Return [X, Y] of the center of cell containing provided text 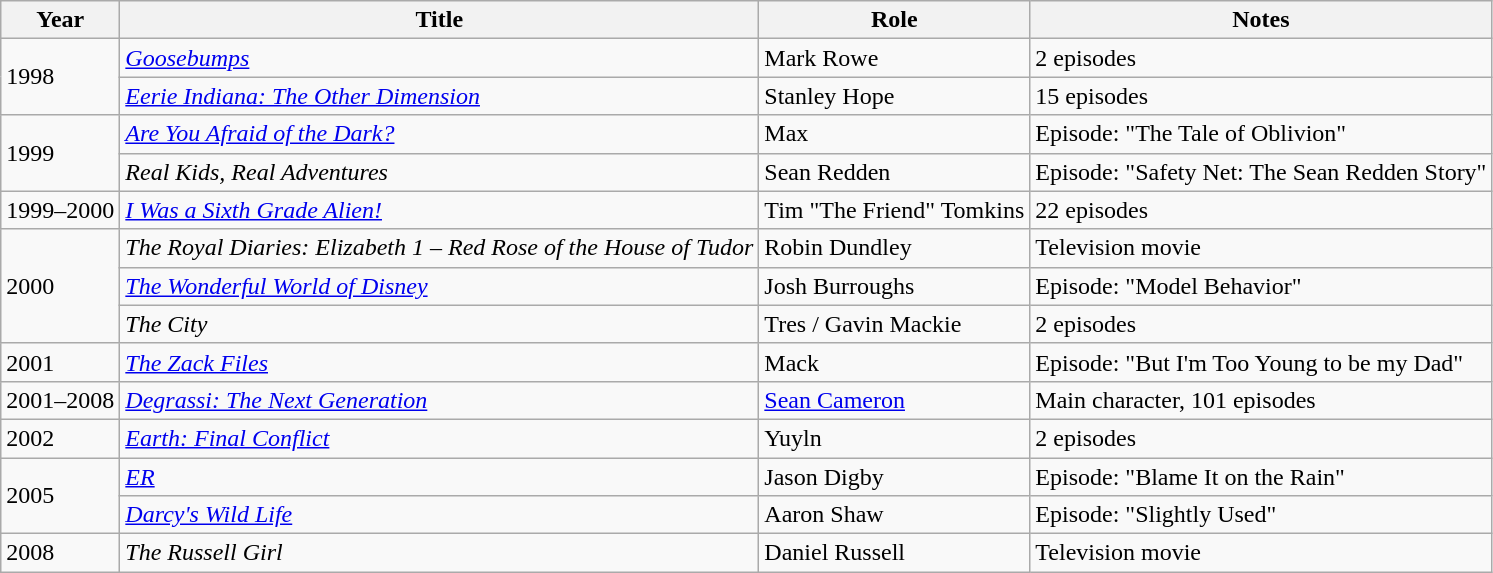
The Royal Diaries: Elizabeth 1 – Red Rose of the House of Tudor [440, 248]
Mack [894, 362]
Degrassi: The Next Generation [440, 400]
Sean Cameron [894, 400]
2002 [60, 438]
Max [894, 134]
Tim "The Friend" Tomkins [894, 210]
Mark Rowe [894, 58]
1999 [60, 153]
Eerie Indiana: The Other Dimension [440, 96]
Episode: "Safety Net: The Sean Redden Story" [1261, 172]
Episode: "The Tale of Oblivion" [1261, 134]
Episode: "Blame It on the Rain" [1261, 477]
The Wonderful World of Disney [440, 286]
2005 [60, 496]
Daniel Russell [894, 553]
Real Kids, Real Adventures [440, 172]
Darcy's Wild Life [440, 515]
2001 [60, 362]
Josh Burroughs [894, 286]
22 episodes [1261, 210]
Tres / Gavin Mackie [894, 324]
1998 [60, 77]
Role [894, 20]
The Russell Girl [440, 553]
Year [60, 20]
Earth: Final Conflict [440, 438]
I Was a Sixth Grade Alien! [440, 210]
Main character, 101 episodes [1261, 400]
Robin Dundley [894, 248]
1999–2000 [60, 210]
Episode: "Model Behavior" [1261, 286]
Jason Digby [894, 477]
Notes [1261, 20]
Are You Afraid of the Dark? [440, 134]
Episode: "But I'm Too Young to be my Dad" [1261, 362]
ER [440, 477]
Sean Redden [894, 172]
2000 [60, 286]
Yuyln [894, 438]
Stanley Hope [894, 96]
The City [440, 324]
Aaron Shaw [894, 515]
Episode: "Slightly Used" [1261, 515]
2001–2008 [60, 400]
2008 [60, 553]
Goosebumps [440, 58]
The Zack Files [440, 362]
Title [440, 20]
15 episodes [1261, 96]
